Output the (X, Y) coordinate of the center of the cell containing the given text.  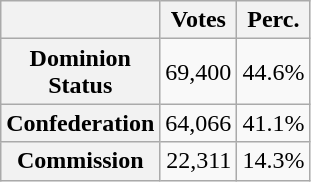
Perc. (274, 20)
Commission (80, 161)
Confederation (80, 123)
Votes (198, 20)
69,400 (198, 72)
44.6% (274, 72)
41.1% (274, 123)
Dominion Status (80, 72)
14.3% (274, 161)
64,066 (198, 123)
22,311 (198, 161)
